Return the (X, Y) coordinate for the center point of the cell that contains the specified text.  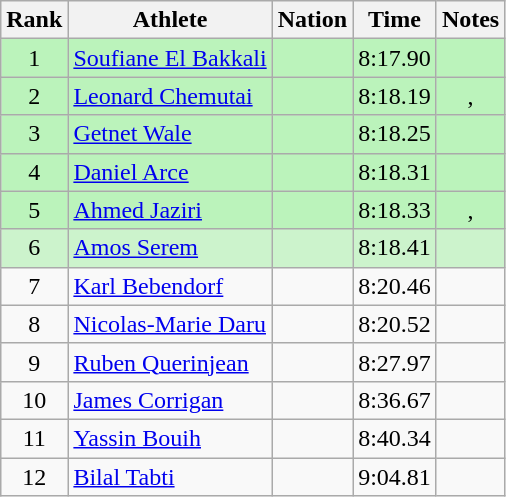
Getnet Wale (170, 134)
3 (34, 134)
8:40.34 (395, 438)
6 (34, 248)
8:36.67 (395, 400)
Notes (470, 20)
10 (34, 400)
8 (34, 324)
Bilal Tabti (170, 477)
Time (395, 20)
8:20.46 (395, 286)
9:04.81 (395, 477)
8:18.19 (395, 96)
Karl Bebendorf (170, 286)
7 (34, 286)
Daniel Arce (170, 172)
Ruben Querinjean (170, 362)
9 (34, 362)
8:18.25 (395, 134)
11 (34, 438)
Yassin Bouih (170, 438)
12 (34, 477)
Ahmed Jaziri (170, 210)
Nicolas-Marie Daru (170, 324)
Soufiane El Bakkali (170, 58)
8:20.52 (395, 324)
Athlete (170, 20)
8:17.90 (395, 58)
8:18.41 (395, 248)
Leonard Chemutai (170, 96)
8:18.31 (395, 172)
Nation (312, 20)
8:18.33 (395, 210)
James Corrigan (170, 400)
5 (34, 210)
Amos Serem (170, 248)
1 (34, 58)
8:27.97 (395, 362)
2 (34, 96)
4 (34, 172)
Rank (34, 20)
